Return (x, y) of the center of cell containing provided text 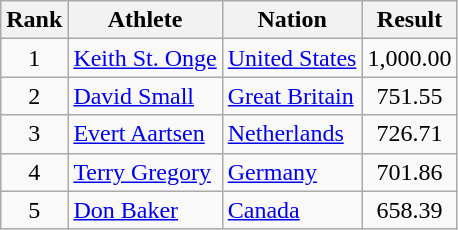
Rank (34, 20)
4 (34, 172)
2 (34, 96)
Netherlands (292, 134)
Germany (292, 172)
Nation (292, 20)
3 (34, 134)
United States (292, 58)
1 (34, 58)
Canada (292, 210)
658.39 (410, 210)
Evert Aartsen (145, 134)
726.71 (410, 134)
Great Britain (292, 96)
Terry Gregory (145, 172)
701.86 (410, 172)
Result (410, 20)
Athlete (145, 20)
Don Baker (145, 210)
David Small (145, 96)
751.55 (410, 96)
Keith St. Onge (145, 58)
1,000.00 (410, 58)
5 (34, 210)
